Return (X, Y) of the center of cell containing provided text 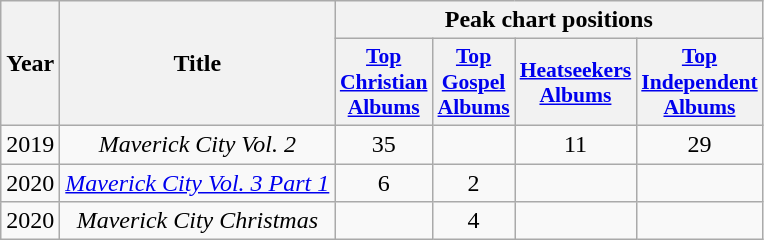
4 (474, 221)
Year (30, 64)
2 (474, 183)
6 (384, 183)
Peak chart positions (549, 20)
11 (576, 144)
Heatseekers Albums (576, 82)
Maverick City Vol. 2 (198, 144)
Maverick City Vol. 3 Part 1 (198, 183)
Top Gospel Albums (474, 82)
Title (198, 64)
Top Christian Albums (384, 82)
35 (384, 144)
2019 (30, 144)
29 (699, 144)
Top Independent Albums (699, 82)
Maverick City Christmas (198, 221)
